Identify which cell holds the provided text, then report its [X, Y] central coordinate. 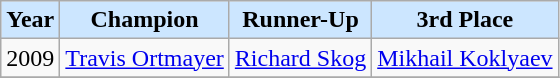
Runner-Up [300, 20]
Champion [145, 20]
2009 [30, 58]
Year [30, 20]
Richard Skog [300, 58]
Mikhail Koklyaev [465, 58]
3rd Place [465, 20]
Travis Ortmayer [145, 58]
